Provide the (X, Y) coordinate of the cell's center where the given text is located.  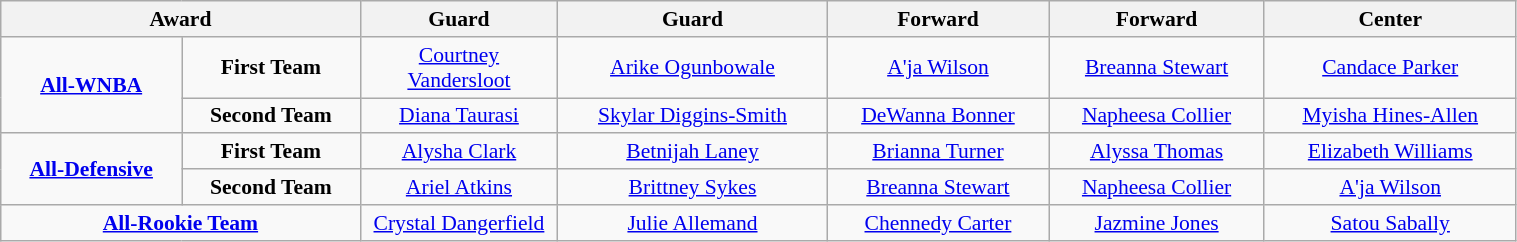
Ariel Atkins (459, 187)
Betnijah Laney (692, 152)
All-Defensive (92, 170)
Candace Parker (1390, 68)
Alysha Clark (459, 152)
Jazmine Jones (1157, 223)
Award (180, 19)
Center (1390, 19)
DeWanna Bonner (938, 116)
Myisha Hines-Allen (1390, 116)
Satou Sabally (1390, 223)
Crystal Dangerfield (459, 223)
Chennedy Carter (938, 223)
Brianna Turner (938, 152)
Alyssa Thomas (1157, 152)
All-Rookie Team (180, 223)
Julie Allemand (692, 223)
Elizabeth Williams (1390, 152)
Diana Taurasi (459, 116)
All-WNBA (92, 86)
Courtney Vandersloot (459, 68)
Brittney Sykes (692, 187)
Skylar Diggins-Smith (692, 116)
Arike Ogunbowale (692, 68)
